Return the [X, Y] coordinate for the center point of the cell that contains the specified text.  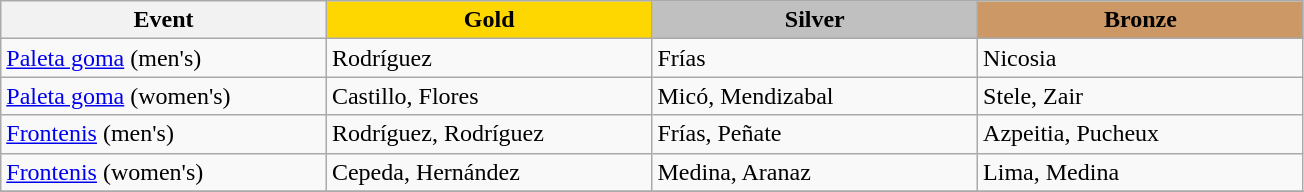
Stele, Zair [1141, 96]
Bronze [1141, 20]
Paleta goma (men's) [164, 58]
Cepeda, Hernández [489, 172]
Frontenis (men's) [164, 134]
Rodríguez [489, 58]
Lima, Medina [1141, 172]
Micó, Mendizabal [815, 96]
Castillo, Flores [489, 96]
Frías, Peñate [815, 134]
Frontenis (women's) [164, 172]
Gold [489, 20]
Frías [815, 58]
Nicosia [1141, 58]
Silver [815, 20]
Medina, Aranaz [815, 172]
Rodríguez, Rodríguez [489, 134]
Azpeitia, Pucheux [1141, 134]
Paleta goma (women's) [164, 96]
Event [164, 20]
